Capture the cell that displays the provided text and extract its [X, Y] central coordinate. 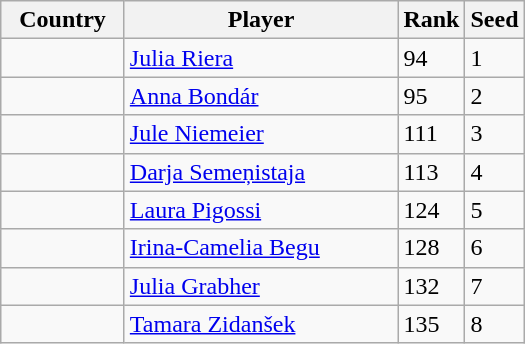
128 [432, 248]
Irina-Camelia Begu [261, 248]
95 [432, 96]
Seed [494, 20]
124 [432, 210]
113 [432, 172]
Tamara Zidanšek [261, 324]
135 [432, 324]
4 [494, 172]
Anna Bondár [261, 96]
3 [494, 134]
Country [63, 20]
1 [494, 58]
Rank [432, 20]
132 [432, 286]
2 [494, 96]
6 [494, 248]
Darja Semeņistaja [261, 172]
5 [494, 210]
94 [432, 58]
Laura Pigossi [261, 210]
Julia Grabher [261, 286]
Julia Riera [261, 58]
111 [432, 134]
7 [494, 286]
Jule Niemeier [261, 134]
Player [261, 20]
8 [494, 324]
